Return the [X, Y] coordinate for the center point of the cell that contains the specified text.  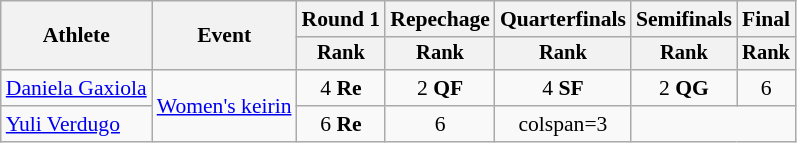
4 SF [563, 88]
Final [766, 19]
Repechage [440, 19]
Daniela Gaxiola [76, 88]
Semifinals [684, 19]
2 QF [440, 88]
Event [224, 36]
Quarterfinals [563, 19]
6 Re [342, 124]
Round 1 [342, 19]
Yuli Verdugo [76, 124]
4 Re [342, 88]
Women's keirin [224, 106]
2 QG [684, 88]
Athlete [76, 36]
colspan=3 [563, 124]
